Return [X, Y] of the center of cell containing provided text 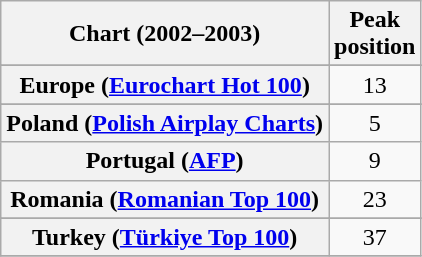
Turkey (Türkiye Top 100) [165, 237]
23 [375, 199]
5 [375, 123]
Portugal (AFP) [165, 161]
Peakposition [375, 34]
Europe (Eurochart Hot 100) [165, 85]
Poland (Polish Airplay Charts) [165, 123]
9 [375, 161]
13 [375, 85]
37 [375, 237]
Chart (2002–2003) [165, 34]
Romania (Romanian Top 100) [165, 199]
